Return the (X, Y) coordinate for the center point of the cell that contains the specified text.  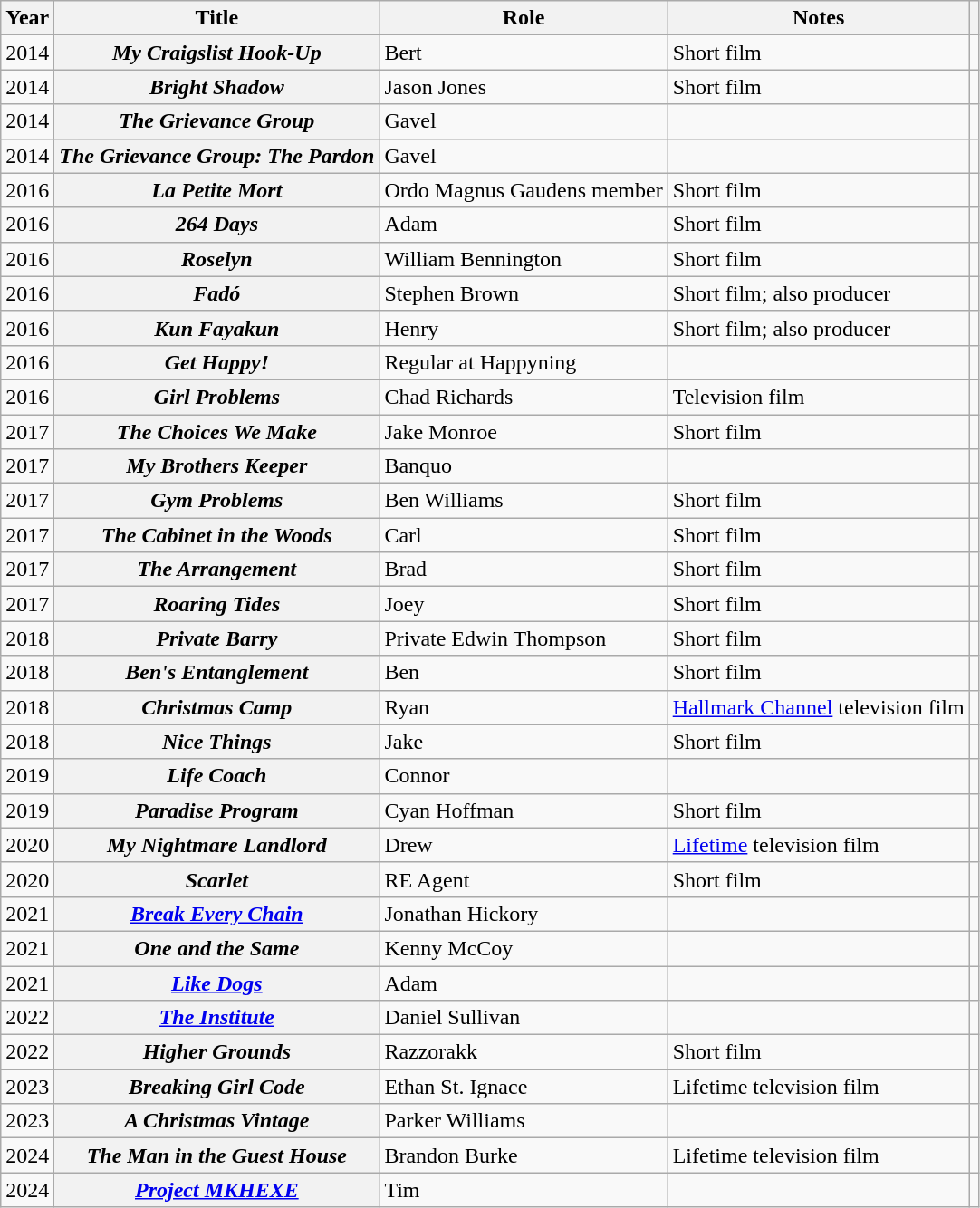
Title (217, 18)
Ryan (524, 707)
Private Edwin Thompson (524, 638)
Higher Grounds (217, 1052)
My Nightmare Landlord (217, 845)
Paradise Program (217, 810)
Tim (524, 1190)
Role (524, 18)
The Grievance Group (217, 121)
Scarlet (217, 879)
Chad Richards (524, 397)
Razzorakk (524, 1052)
Jake Monroe (524, 432)
Stephen Brown (524, 293)
Ethan St. Ignace (524, 1087)
Connor (524, 776)
The Arrangement (217, 570)
Christmas Camp (217, 707)
Project MKHEXE (217, 1190)
Ben's Entanglement (217, 673)
RE Agent (524, 879)
A Christmas Vintage (217, 1121)
Hallmark Channel television film (819, 707)
Carl (524, 535)
One and the Same (217, 948)
Daniel Sullivan (524, 1018)
My Craigslist Hook-Up (217, 53)
Television film (819, 397)
Jake (524, 742)
Fadó (217, 293)
Kun Fayakun (217, 328)
Ordo Magnus Gaudens member (524, 190)
Year (27, 18)
Cyan Hoffman (524, 810)
Parker Williams (524, 1121)
Jason Jones (524, 87)
Drew (524, 845)
The Choices We Make (217, 432)
Notes (819, 18)
Roselyn (217, 259)
Regular at Happyning (524, 362)
La Petite Mort (217, 190)
Gym Problems (217, 501)
Joey (524, 604)
264 Days (217, 225)
Brandon Burke (524, 1155)
Nice Things (217, 742)
Ben (524, 673)
William Bennington (524, 259)
Bright Shadow (217, 87)
Ben Williams (524, 501)
The Cabinet in the Woods (217, 535)
Jonathan Hickory (524, 914)
Banquo (524, 466)
The Institute (217, 1018)
Like Dogs (217, 983)
The Grievance Group: The Pardon (217, 156)
Breaking Girl Code (217, 1087)
Brad (524, 570)
Girl Problems (217, 397)
The Man in the Guest House (217, 1155)
Roaring Tides (217, 604)
Private Barry (217, 638)
Bert (524, 53)
My Brothers Keeper (217, 466)
Henry (524, 328)
Kenny McCoy (524, 948)
Break Every Chain (217, 914)
Life Coach (217, 776)
Get Happy! (217, 362)
